Locate the cell with the specified text and output its [x, y] center coordinate. 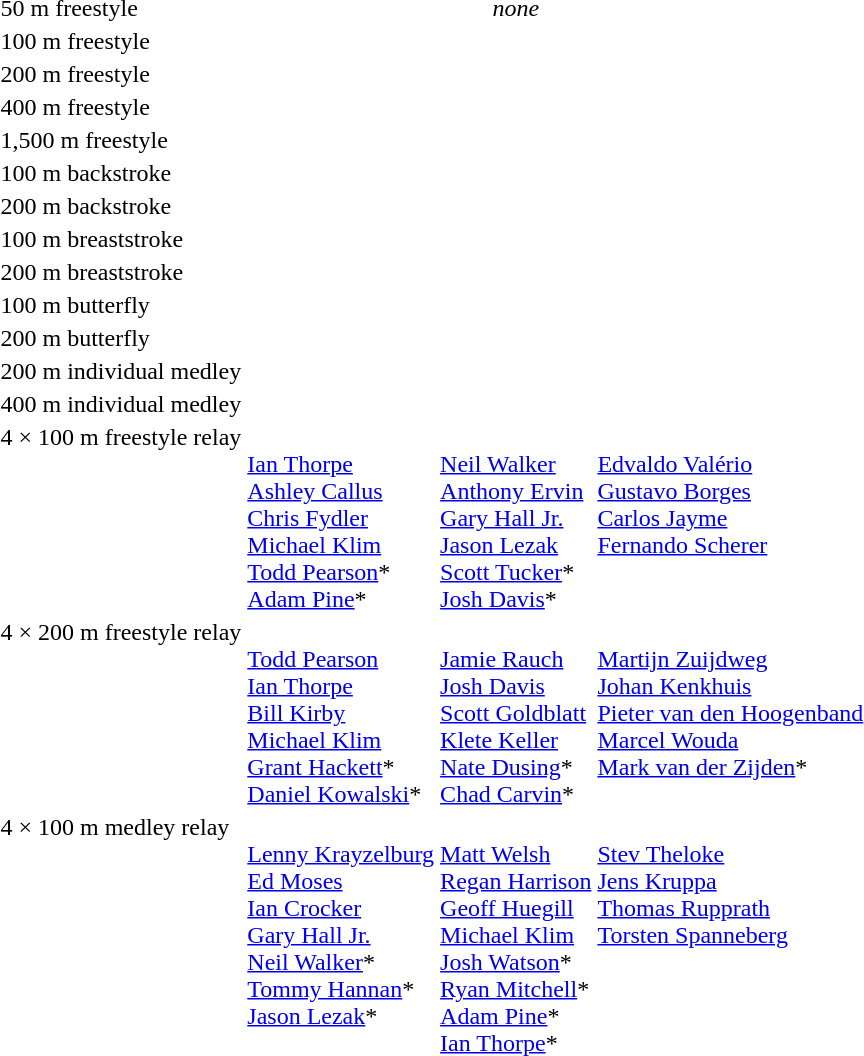
Todd PearsonIan ThorpeBill KirbyMichael KlimGrant Hackett*Daniel Kowalski* [341, 713]
Neil WalkerAnthony ErvinGary Hall Jr.Jason LezakScott Tucker*Josh Davis* [516, 518]
Ian ThorpeAshley CallusChris FydlerMichael KlimTodd Pearson*Adam Pine* [341, 518]
Jamie RauchJosh DavisScott GoldblattKlete KellerNate Dusing*Chad Carvin* [516, 713]
